Return [x, y] of the center of cell containing provided text 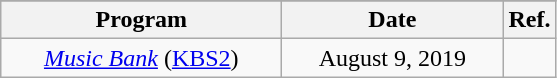
Date [392, 20]
Music Bank (KBS2) [142, 58]
Ref. [530, 20]
Program [142, 20]
August 9, 2019 [392, 58]
